Capture the cell that displays the provided text and extract its (x, y) central coordinate. 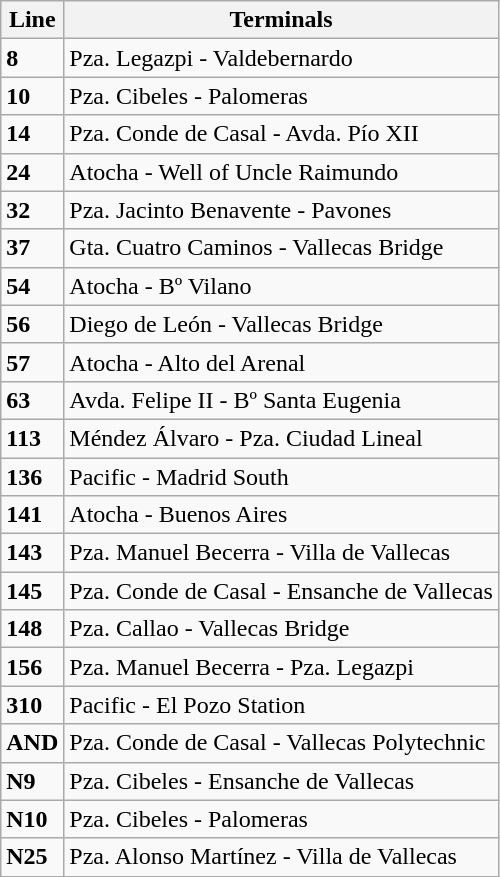
Pza. Jacinto Benavente - Pavones (281, 210)
Atocha - Buenos Aires (281, 515)
8 (32, 58)
Line (32, 20)
Pza. Cibeles - Ensanche de Vallecas (281, 781)
Pacific - Madrid South (281, 477)
Gta. Cuatro Caminos - Vallecas Bridge (281, 248)
Pza. Alonso Martínez - Villa de Vallecas (281, 857)
N10 (32, 819)
N25 (32, 857)
57 (32, 362)
156 (32, 667)
54 (32, 286)
Terminals (281, 20)
148 (32, 629)
Méndez Álvaro - Pza. Ciudad Lineal (281, 438)
Pza. Manuel Becerra - Pza. Legazpi (281, 667)
Diego de León - Vallecas Bridge (281, 324)
Pza. Conde de Casal - Vallecas Polytechnic (281, 743)
56 (32, 324)
113 (32, 438)
14 (32, 134)
Pza. Legazpi - Valdebernardo (281, 58)
Pza. Manuel Becerra - Villa de Vallecas (281, 553)
63 (32, 400)
310 (32, 705)
Atocha - Well of Uncle Raimundo (281, 172)
141 (32, 515)
136 (32, 477)
10 (32, 96)
Atocha - Alto del Arenal (281, 362)
24 (32, 172)
143 (32, 553)
Pza. Callao - Vallecas Bridge (281, 629)
Pacific - El Pozo Station (281, 705)
145 (32, 591)
AND (32, 743)
Atocha - Bº Vilano (281, 286)
Avda. Felipe II - Bº Santa Eugenia (281, 400)
Pza. Conde de Casal - Ensanche de Vallecas (281, 591)
N9 (32, 781)
Pza. Conde de Casal - Avda. Pío XII (281, 134)
37 (32, 248)
32 (32, 210)
